Provide the [X, Y] coordinate of the cell's center where the given text is located.  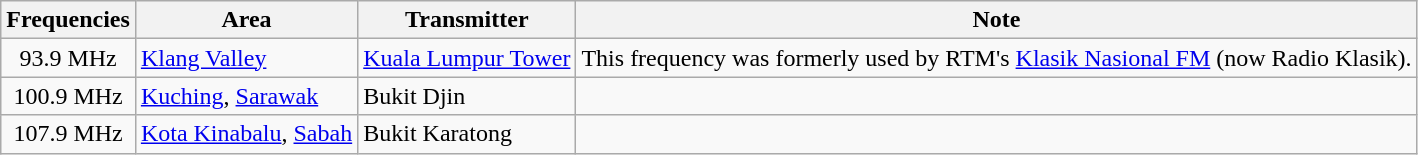
This frequency was formerly used by RTM's Klasik Nasional FM (now Radio Klasik). [996, 58]
Transmitter [467, 20]
Frequencies [68, 20]
100.9 MHz [68, 96]
Note [996, 20]
Area [246, 20]
93.9 MHz [68, 58]
107.9 MHz [68, 134]
Kuching, Sarawak [246, 96]
Kota Kinabalu, Sabah [246, 134]
Bukit Karatong [467, 134]
Bukit Djin [467, 96]
Kuala Lumpur Tower [467, 58]
Klang Valley [246, 58]
